Pinpoint the cell where the given text exists, returning its [X, Y] midpoint coordinate. 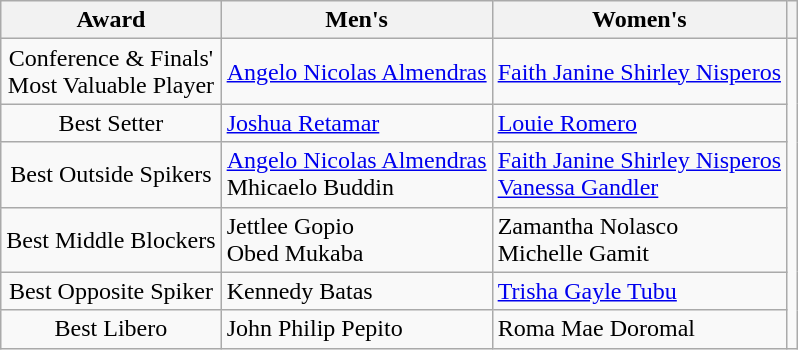
Best Setter [111, 123]
Faith Janine Shirley Nisperos [639, 72]
John Philip Pepito [356, 329]
Zamantha Nolasco Michelle Gamit [639, 240]
Trisha Gayle Tubu [639, 291]
Louie Romero [639, 123]
Best Outside Spikers [111, 174]
Conference & Finals'Most Valuable Player [111, 72]
Faith Janine Shirley Nisperos Vanessa Gandler [639, 174]
Best Middle Blockers [111, 240]
Jettlee Gopio Obed Mukaba [356, 240]
Angelo Nicolas Almendras [356, 72]
Joshua Retamar [356, 123]
Best Libero [111, 329]
Award [111, 20]
Roma Mae Doromal [639, 329]
Best Opposite Spiker [111, 291]
Men's [356, 20]
Angelo Nicolas Almendras Mhicaelo Buddin [356, 174]
Women's [639, 20]
Kennedy Batas [356, 291]
